Locate the cell with the specified text and output its [X, Y] center coordinate. 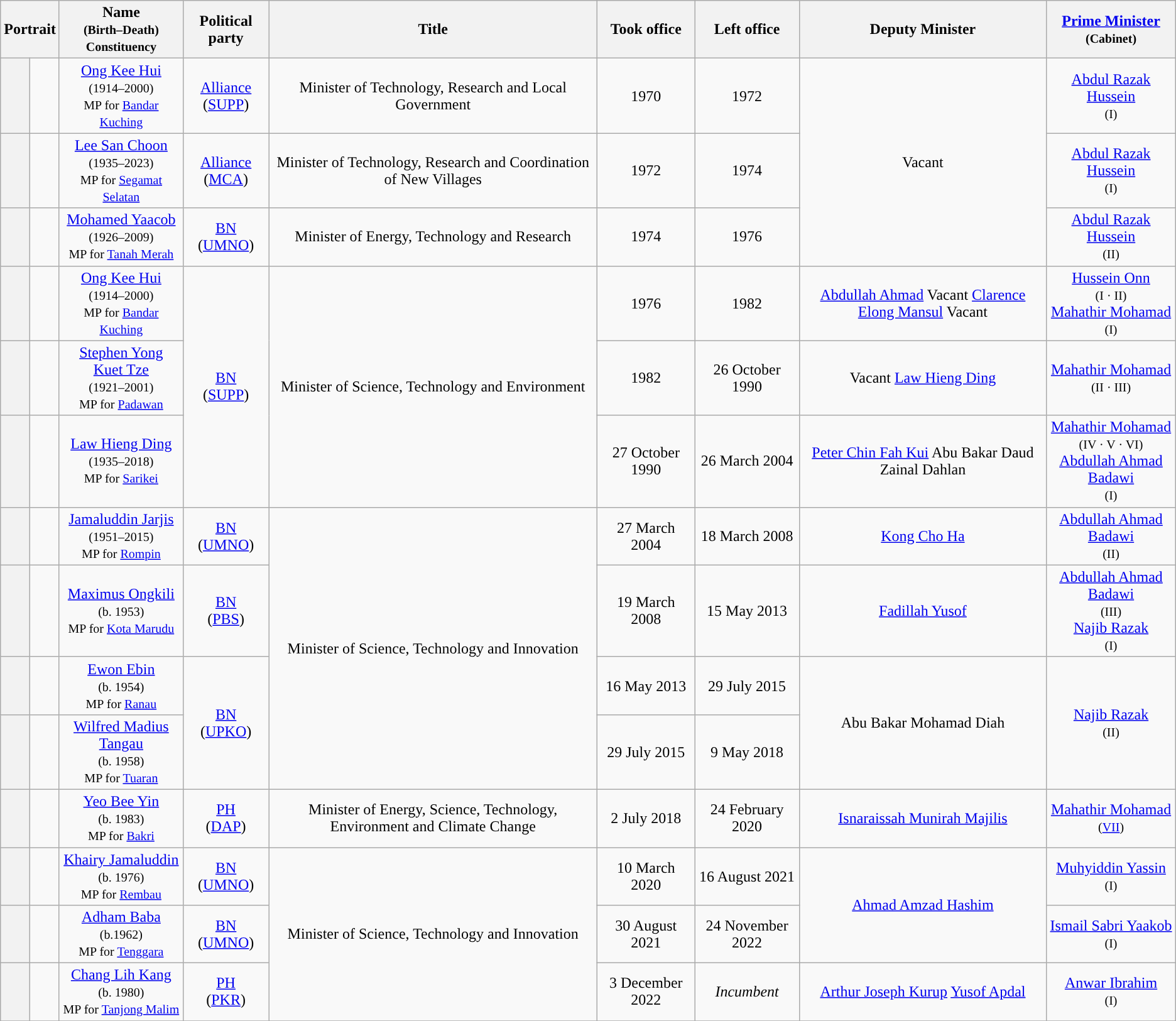
Chang Lih Kang(b. 1980)MP for Tanjong Malim [121, 992]
PH(DAP) [226, 818]
Minister of Science, Technology and Environment [433, 386]
9 May 2018 [747, 751]
10 March 2020 [646, 876]
Mohamed Yaacob(1926–2009)MP for Tanah Merah [121, 237]
Anwar Ibrahim(I) [1111, 992]
Incumbent [747, 992]
Stephen Yong Kuet Tze(1921–2001)MP for Padawan [121, 378]
Minister of Energy, Science, Technology, Environment and Climate Change [433, 818]
Abdullah Ahmad Badawi(II) [1111, 536]
BN(SUPP) [226, 386]
Political party [226, 30]
Maximus Ongkili(b. 1953)MP for Kota Marudu [121, 611]
Abdul Razak Hussein(II) [1111, 237]
Deputy Minister [923, 30]
Kong Cho Ha [923, 536]
Jamaluddin Jarjis(1951–2015)MP for Rompin [121, 536]
Alliance(SUPP) [226, 96]
Ahmad Amzad Hashim [923, 905]
27 October 1990 [646, 461]
Law Hieng Ding(1935–2018)MP for Sarikei [121, 461]
26 March 2004 [747, 461]
16 August 2021 [747, 876]
Adham Baba(b.1962)MP for Tenggara [121, 934]
Vacant [923, 162]
Hussein Onn(I · II)Mahathir Mohamad(I) [1111, 303]
Name(Birth–Death)Constituency [121, 30]
BN(PBS) [226, 611]
24 November 2022 [747, 934]
Vacant Law Hieng Ding [923, 378]
30 August 2021 [646, 934]
Najib Razak(II) [1111, 723]
Minister of Technology, Research and Coordination of New Villages [433, 171]
Mahathir Mohamad(VII) [1111, 818]
Abdullah Ahmad Badawi(III)Najib Razak(I) [1111, 611]
PH(PKR) [226, 992]
3 December 2022 [646, 992]
Left office [747, 30]
Wilfred Madius Tangau(b. 1958)MP for Tuaran [121, 751]
19 March 2008 [646, 611]
24 February 2020 [747, 818]
Fadillah Yusof [923, 611]
Arthur Joseph Kurup Yusof Apdal [923, 992]
2 July 2018 [646, 818]
Mahathir Mohamad(IV · V · VI)Abdullah Ahmad Badawi(I) [1111, 461]
Peter Chin Fah Kui Abu Bakar Daud Zainal Dahlan [923, 461]
Yeo Bee Yin(b. 1983)MP for Bakri [121, 818]
Portrait [30, 30]
16 May 2013 [646, 685]
Ewon Ebin(b. 1954)MP for Ranau [121, 685]
Minister of Energy, Technology and Research [433, 237]
18 March 2008 [747, 536]
Alliance(MCA) [226, 171]
27 March 2004 [646, 536]
Prime Minister(Cabinet) [1111, 30]
15 May 2013 [747, 611]
Isnaraissah Munirah Majilis [923, 818]
Minister of Technology, Research and Local Government [433, 96]
Khairy Jamaluddin(b. 1976)MP for Rembau [121, 876]
Mahathir Mohamad(II · III) [1111, 378]
BN(UPKO) [226, 723]
Ismail Sabri Yaakob(I) [1111, 934]
Abu Bakar Mohamad Diah [923, 723]
Lee San Choon(1935–2023)MP for Segamat Selatan [121, 171]
Muhyiddin Yassin(I) [1111, 876]
Took office [646, 30]
Abdullah Ahmad Vacant Clarence Elong Mansul Vacant [923, 303]
Title [433, 30]
1970 [646, 96]
26 October 1990 [747, 378]
